Find where the given text appears and provide that cell's center as [X, Y] coordinate. 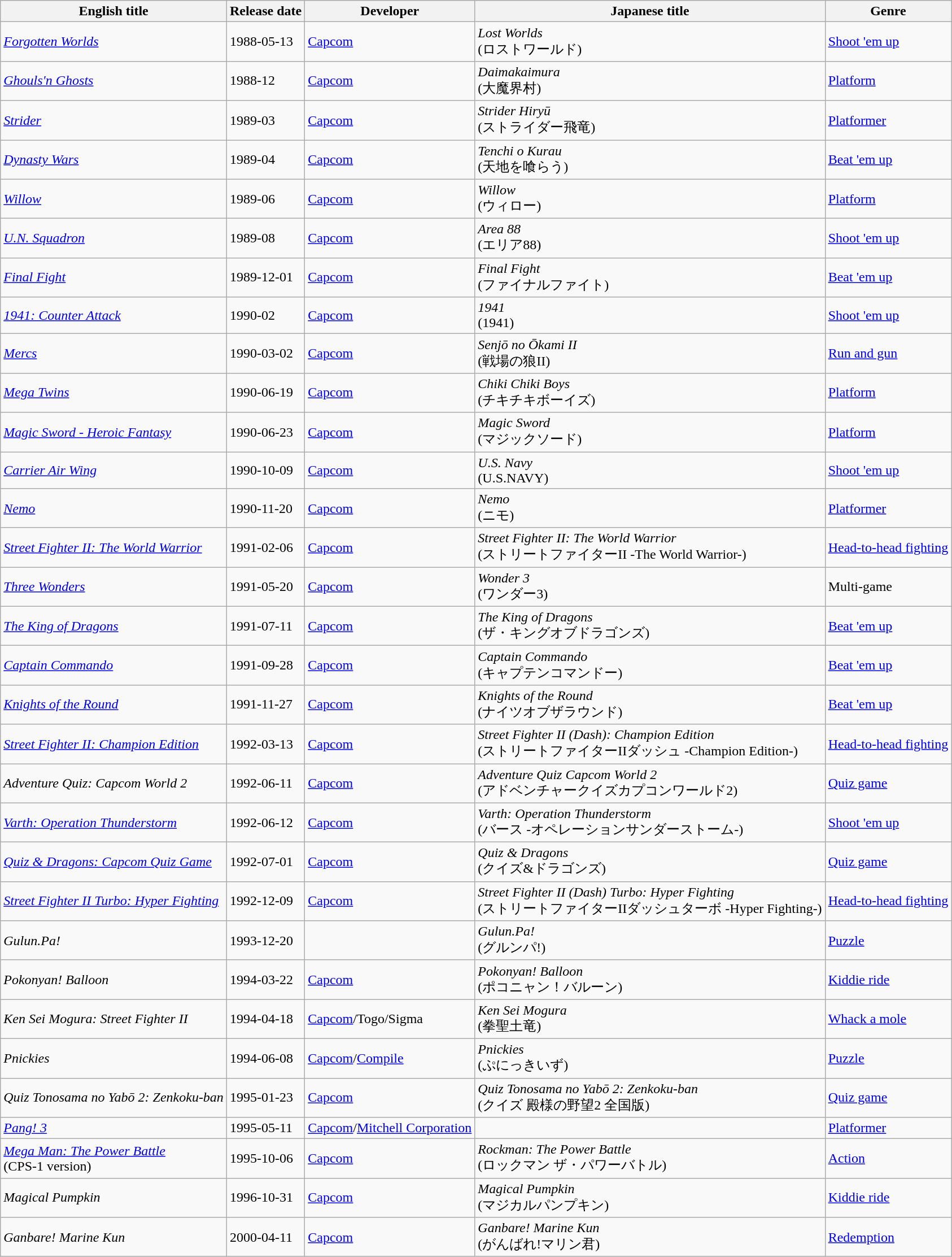
Ken Sei Mogura(拳聖土竜) [650, 1019]
1994-04-18 [265, 1019]
Dynasty Wars [114, 160]
Gulun.Pa! [114, 941]
Magical Pumpkin [114, 1198]
Release date [265, 11]
Carrier Air Wing [114, 470]
Magical Pumpkin(マジカルパンプキン) [650, 1198]
Mercs [114, 354]
English title [114, 11]
1988-05-13 [265, 42]
The King of Dragons(ザ・キングオブドラゴンズ) [650, 626]
Ken Sei Mogura: Street Fighter II [114, 1019]
Street Fighter II Turbo: Hyper Fighting [114, 901]
Quiz Tonosama no Yabō 2: Zenkoku-ban [114, 1098]
Wonder 3(ワンダー3) [650, 587]
Adventure Quiz Capcom World 2(アドベンチャークイズカプコンワールド2) [650, 784]
Area 88(エリア88) [650, 238]
1991-07-11 [265, 626]
Quiz & Dragons: Capcom Quiz Game [114, 862]
Street Fighter II: The World Warrior [114, 547]
Pokonyan! Balloon [114, 980]
Nemo(ニモ) [650, 508]
Strider [114, 120]
2000-04-11 [265, 1237]
Magic Sword - Heroic Fantasy [114, 432]
Gulun.Pa!(グルンパ!) [650, 941]
1992-06-12 [265, 823]
Daimakaimura(大魔界村) [650, 81]
1990-10-09 [265, 470]
1996-10-31 [265, 1198]
1990-06-19 [265, 393]
1989-04 [265, 160]
Senjō no Ōkami II(戦場の狼II) [650, 354]
Adventure Quiz: Capcom World 2 [114, 784]
Street Fighter II (Dash) Turbo: Hyper Fighting(ストリートファイターIIダッシュターボ -Hyper Fighting-) [650, 901]
Quiz Tonosama no Yabō 2: Zenkoku-ban(クイズ 殿様の野望2 全国版) [650, 1098]
1995-01-23 [265, 1098]
Nemo [114, 508]
1992-07-01 [265, 862]
Three Wonders [114, 587]
1991-02-06 [265, 547]
1989-06 [265, 199]
The King of Dragons [114, 626]
1990-06-23 [265, 432]
1989-12-01 [265, 277]
Mega Man: The Power Battle(CPS-1 version) [114, 1159]
Final Fight [114, 277]
Varth: Operation Thunderstorm [114, 823]
Forgotten Worlds [114, 42]
Captain Commando(キャプテンコマンドー) [650, 666]
Street Fighter II: The World Warrior(ストリートファイターII -The World Warrior-) [650, 547]
1992-03-13 [265, 744]
1994-03-22 [265, 980]
1994-06-08 [265, 1058]
Action [888, 1159]
U.S. Navy(U.S.NAVY) [650, 470]
Rockman: The Power Battle(ロックマン ザ・パワーバトル) [650, 1159]
Developer [390, 11]
1992-12-09 [265, 901]
Lost Worlds(ロストワールド) [650, 42]
Pnickies [114, 1058]
Quiz & Dragons(クイズ&ドラゴンズ) [650, 862]
Street Fighter II: Champion Edition [114, 744]
Capcom/Compile [390, 1058]
1995-05-11 [265, 1128]
1941(1941) [650, 315]
Mega Twins [114, 393]
Japanese title [650, 11]
1941: Counter Attack [114, 315]
Whack a mole [888, 1019]
Varth: Operation Thunderstorm(バース -オペレーションサンダーストーム-) [650, 823]
1988-12 [265, 81]
Pokonyan! Balloon(ポコニャン！バルーン) [650, 980]
Capcom/Togo/Sigma [390, 1019]
Pang! 3 [114, 1128]
Ganbare! Marine Kun(がんばれ!マリン君) [650, 1237]
Ghouls'n Ghosts [114, 81]
1990-11-20 [265, 508]
Pnickies(ぷにっきいず) [650, 1058]
1993-12-20 [265, 941]
1990-03-02 [265, 354]
Multi-game [888, 587]
Redemption [888, 1237]
1995-10-06 [265, 1159]
1991-09-28 [265, 666]
U.N. Squadron [114, 238]
1989-03 [265, 120]
Willow [114, 199]
Magic Sword(マジックソード) [650, 432]
Capcom/Mitchell Corporation [390, 1128]
1992-06-11 [265, 784]
Strider Hiryū(ストライダー飛竜) [650, 120]
1991-05-20 [265, 587]
Knights of the Round(ナイツオブザラウンド) [650, 704]
Final Fight(ファイナルファイト) [650, 277]
Street Fighter II (Dash): Champion Edition(ストリートファイターIIダッシュ -Champion Edition-) [650, 744]
Ganbare! Marine Kun [114, 1237]
Genre [888, 11]
Knights of the Round [114, 704]
1991-11-27 [265, 704]
Willow(ウィロー) [650, 199]
Chiki Chiki Boys(チキチキボーイズ) [650, 393]
Tenchi o Kurau(天地を喰らう) [650, 160]
1990-02 [265, 315]
Captain Commando [114, 666]
1989-08 [265, 238]
Run and gun [888, 354]
